Locate the cell with the specified text and output its [x, y] center coordinate. 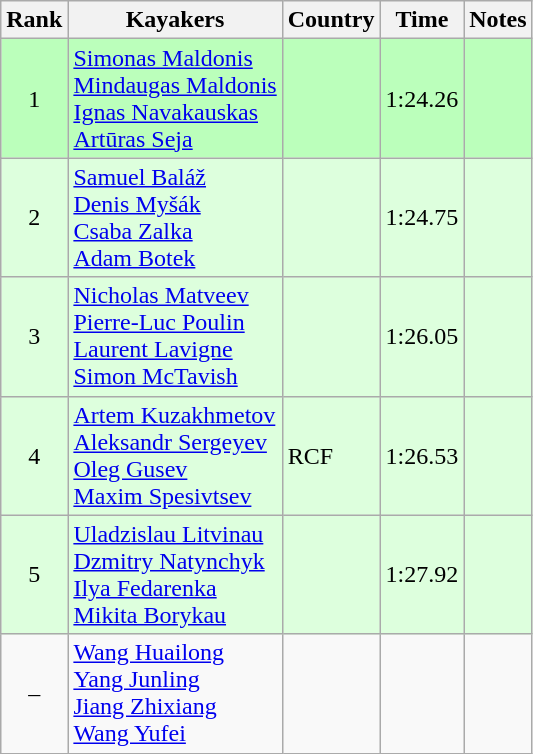
Samuel BalážDenis MyšákCsaba ZalkaAdam Botek [175, 218]
1:26.53 [422, 456]
Wang HuailongYang JunlingJiang ZhixiangWang Yufei [175, 694]
Nicholas MatveevPierre-Luc PoulinLaurent LavigneSimon McTavish [175, 336]
Uladzislau LitvinauDzmitry NatynchykIlya FedarenkaMikita Borykau [175, 574]
4 [34, 456]
2 [34, 218]
– [34, 694]
5 [34, 574]
1 [34, 98]
Kayakers [175, 20]
1:24.75 [422, 218]
Notes [498, 20]
RCF [331, 456]
3 [34, 336]
Country [331, 20]
Simonas MaldonisMindaugas MaldonisIgnas NavakauskasArtūras Seja [175, 98]
Rank [34, 20]
1:27.92 [422, 574]
1:26.05 [422, 336]
1:24.26 [422, 98]
Time [422, 20]
Artem KuzakhmetovAleksandr SergeyevOleg GusevMaxim Spesivtsev [175, 456]
